Find where the given text appears and provide that cell's center as [X, Y] coordinate. 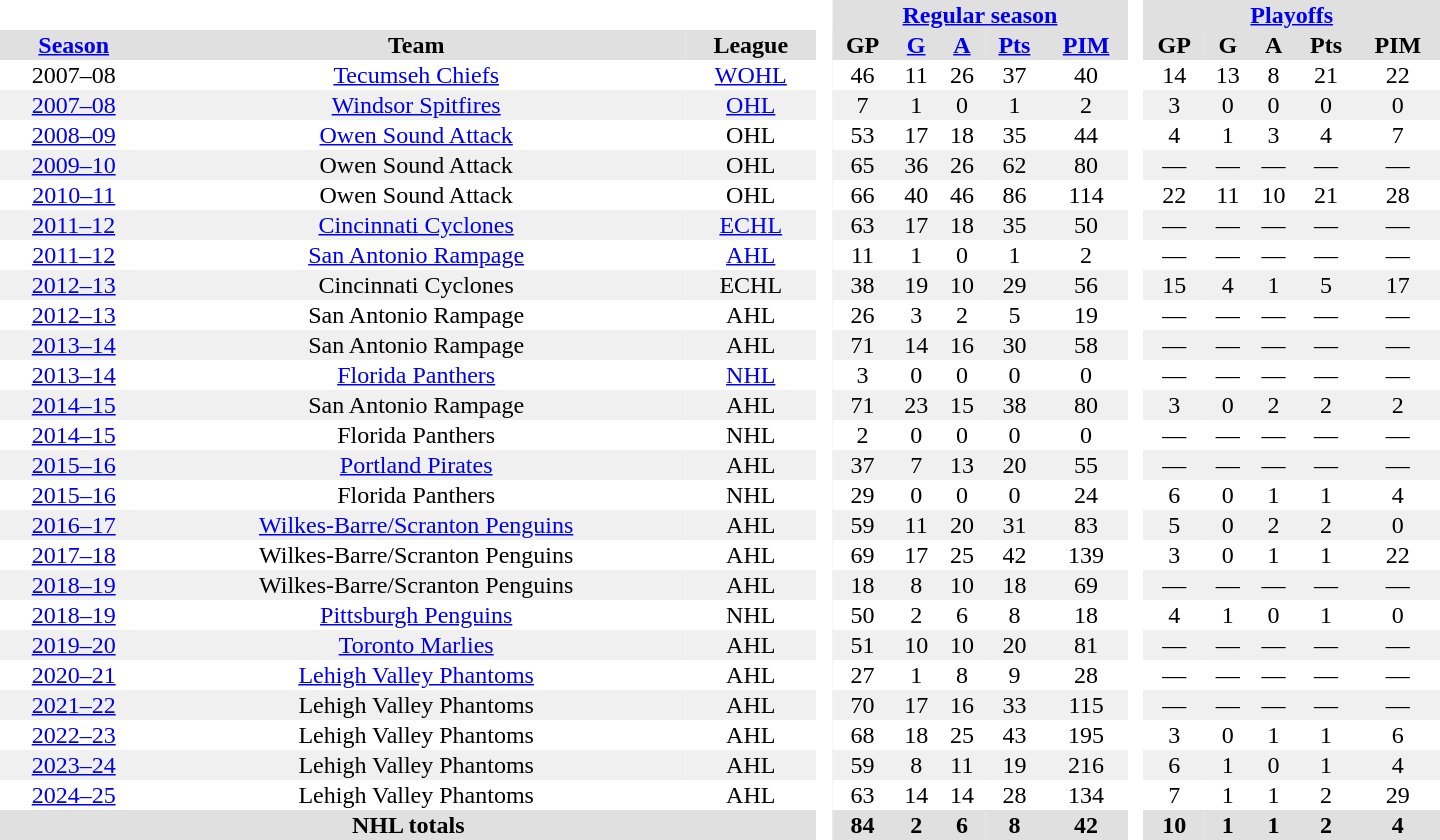
86 [1014, 195]
NHL totals [408, 825]
9 [1014, 675]
55 [1086, 465]
2010–11 [74, 195]
Pittsburgh Penguins [416, 615]
23 [916, 405]
27 [863, 675]
83 [1086, 525]
WOHL [751, 75]
195 [1086, 735]
2023–24 [74, 765]
43 [1014, 735]
Team [416, 45]
24 [1086, 495]
115 [1086, 705]
Toronto Marlies [416, 645]
2017–18 [74, 555]
62 [1014, 165]
2022–23 [74, 735]
84 [863, 825]
2009–10 [74, 165]
2008–09 [74, 135]
2020–21 [74, 675]
Tecumseh Chiefs [416, 75]
65 [863, 165]
31 [1014, 525]
2019–20 [74, 645]
Regular season [980, 15]
81 [1086, 645]
36 [916, 165]
134 [1086, 795]
30 [1014, 345]
33 [1014, 705]
66 [863, 195]
58 [1086, 345]
2021–22 [74, 705]
53 [863, 135]
114 [1086, 195]
2016–17 [74, 525]
56 [1086, 285]
League [751, 45]
2024–25 [74, 795]
216 [1086, 765]
51 [863, 645]
139 [1086, 555]
Portland Pirates [416, 465]
70 [863, 705]
Season [74, 45]
68 [863, 735]
Windsor Spitfires [416, 105]
44 [1086, 135]
Playoffs [1292, 15]
